Extract the (X, Y) coordinate from the center of the cell holding the provided text.  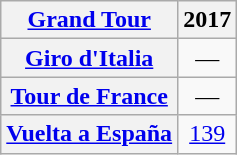
Grand Tour (90, 20)
139 (208, 134)
Tour de France (90, 96)
2017 (208, 20)
Vuelta a España (90, 134)
Giro d'Italia (90, 58)
